Extract the [x, y] coordinate from the center of the cell holding the provided text.  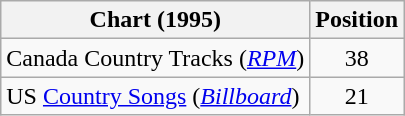
38 [357, 58]
Position [357, 20]
Canada Country Tracks (RPM) [156, 58]
21 [357, 96]
US Country Songs (Billboard) [156, 96]
Chart (1995) [156, 20]
